Scan for the cell matching the given text and deliver its (X, Y) coordinate at center. 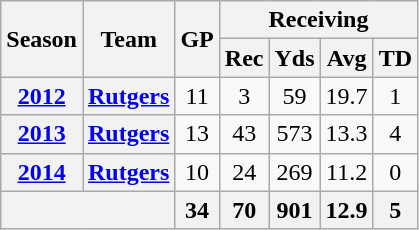
2012 (42, 96)
11.2 (346, 172)
Rec (244, 58)
0 (395, 172)
2014 (42, 172)
269 (294, 172)
19.7 (346, 96)
12.9 (346, 210)
43 (244, 134)
Receiving (318, 20)
TD (395, 58)
Avg (346, 58)
11 (197, 96)
13.3 (346, 134)
3 (244, 96)
573 (294, 134)
34 (197, 210)
70 (244, 210)
Season (42, 39)
5 (395, 210)
1 (395, 96)
24 (244, 172)
10 (197, 172)
901 (294, 210)
Team (128, 39)
4 (395, 134)
13 (197, 134)
59 (294, 96)
GP (197, 39)
2013 (42, 134)
Yds (294, 58)
